Identify which cell holds the provided text, then report its [x, y] central coordinate. 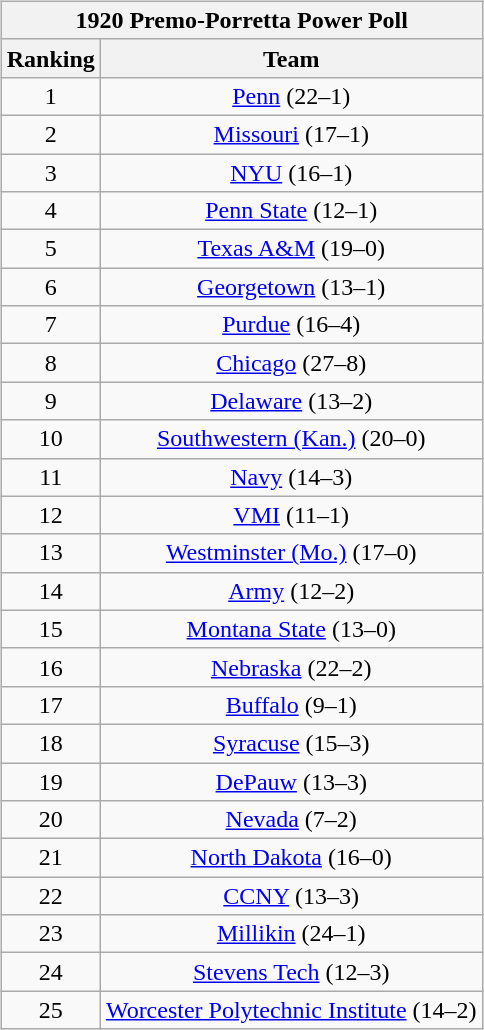
9 [50, 401]
11 [50, 477]
5 [50, 249]
Westminster (Mo.) (17–0) [291, 553]
18 [50, 743]
Syracuse (15–3) [291, 743]
4 [50, 211]
North Dakota (16–0) [291, 858]
Texas A&M (19–0) [291, 249]
1920 Premo-Porretta Power Poll [242, 20]
17 [50, 705]
Delaware (13–2) [291, 401]
Nevada (7–2) [291, 820]
Team [291, 58]
VMI (11–1) [291, 515]
Southwestern (Kan.) (20–0) [291, 439]
Navy (14–3) [291, 477]
Stevens Tech (12–3) [291, 972]
3 [50, 173]
25 [50, 1010]
Ranking [50, 58]
21 [50, 858]
16 [50, 667]
10 [50, 439]
14 [50, 591]
DePauw (13–3) [291, 781]
Montana State (13–0) [291, 629]
Army (12–2) [291, 591]
NYU (16–1) [291, 173]
Penn State (12–1) [291, 211]
19 [50, 781]
Purdue (16–4) [291, 325]
22 [50, 896]
Penn (22–1) [291, 96]
20 [50, 820]
15 [50, 629]
6 [50, 287]
Missouri (17–1) [291, 134]
13 [50, 553]
7 [50, 325]
Chicago (27–8) [291, 363]
8 [50, 363]
Nebraska (22–2) [291, 667]
12 [50, 515]
Worcester Polytechnic Institute (14–2) [291, 1010]
2 [50, 134]
1 [50, 96]
24 [50, 972]
23 [50, 934]
CCNY (13–3) [291, 896]
Georgetown (13–1) [291, 287]
Buffalo (9–1) [291, 705]
Millikin (24–1) [291, 934]
